Pinpoint the cell where the given text exists, returning its [x, y] midpoint coordinate. 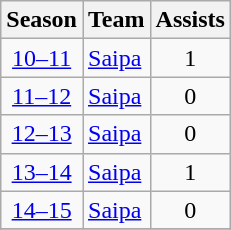
12–13 [42, 134]
Season [42, 20]
Assists [190, 20]
14–15 [42, 210]
13–14 [42, 172]
10–11 [42, 58]
11–12 [42, 96]
Team [116, 20]
